Return [x, y] of the center of cell containing provided text 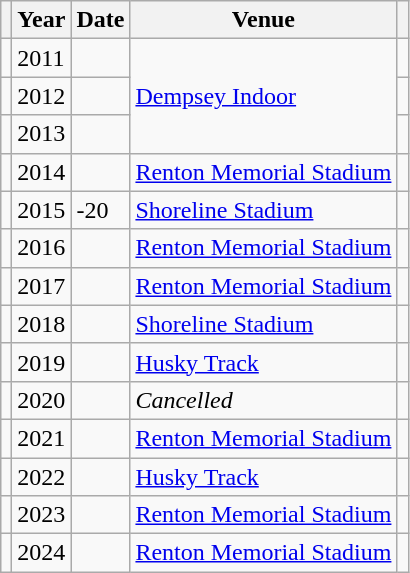
Dempsey Indoor [264, 96]
2012 [42, 96]
Venue [264, 20]
2023 [42, 515]
2014 [42, 172]
-20 [100, 210]
2021 [42, 438]
Year [42, 20]
2022 [42, 477]
2013 [42, 134]
2024 [42, 553]
2019 [42, 362]
Date [100, 20]
2017 [42, 286]
2016 [42, 248]
2020 [42, 400]
2015 [42, 210]
2011 [42, 58]
Cancelled [264, 400]
2018 [42, 324]
